Locate the cell with the specified text and output its (x, y) center coordinate. 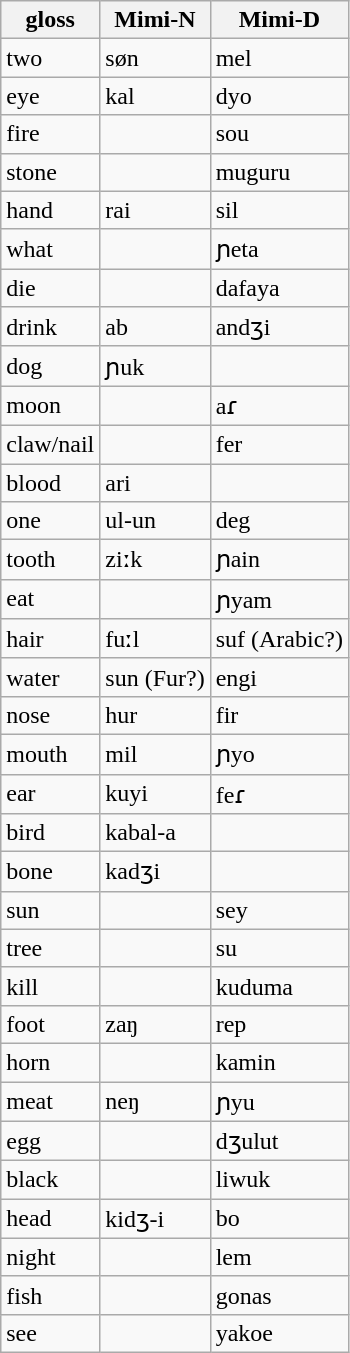
blood (50, 483)
eye (50, 96)
foot (50, 1024)
horn (50, 1062)
rai (155, 210)
ɲain (279, 560)
rep (279, 1024)
hair (50, 639)
andʒi (279, 327)
mil (155, 754)
black (50, 1180)
su (279, 948)
bone (50, 872)
nose (50, 715)
fire (50, 134)
egg (50, 1141)
kadʒi (155, 872)
sil (279, 210)
what (50, 249)
engi (279, 677)
Mimi-D (279, 20)
mouth (50, 754)
kal (155, 96)
one (50, 521)
kamin (279, 1062)
liwuk (279, 1180)
søn (155, 58)
eat (50, 599)
die (50, 288)
night (50, 1257)
dafaya (279, 288)
ari (155, 483)
kabal-a (155, 833)
ab (155, 327)
fuːl (155, 639)
dʒulut (279, 1141)
moon (50, 406)
fer (279, 444)
meat (50, 1102)
two (50, 58)
sun (50, 910)
sun (Fur?) (155, 677)
neŋ (155, 1102)
lem (279, 1257)
bo (279, 1219)
dog (50, 366)
zaŋ (155, 1024)
ziːk (155, 560)
Mimi-N (155, 20)
hand (50, 210)
ɲuk (155, 366)
dyo (279, 96)
gloss (50, 20)
muguru (279, 172)
ɲyam (279, 599)
feɾ (279, 794)
suf (Arabic?) (279, 639)
head (50, 1219)
ɲyo (279, 754)
drink (50, 327)
sey (279, 910)
stone (50, 172)
water (50, 677)
kuduma (279, 986)
claw/nail (50, 444)
deg (279, 521)
kill (50, 986)
sou (279, 134)
ul-un (155, 521)
yakoe (279, 1333)
gonas (279, 1295)
ɲeta (279, 249)
aɾ (279, 406)
kuyi (155, 794)
fir (279, 715)
tree (50, 948)
hur (155, 715)
kidʒ-i (155, 1219)
mel (279, 58)
see (50, 1333)
bird (50, 833)
tooth (50, 560)
ɲyu (279, 1102)
fish (50, 1295)
ear (50, 794)
